Provide the (X, Y) coordinate of the cell's center where the given text is located.  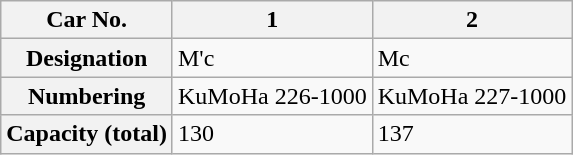
KuMoHa 227-1000 (472, 96)
Capacity (total) (87, 134)
KuMoHa 226-1000 (272, 96)
137 (472, 134)
Designation (87, 58)
Car No. (87, 20)
1 (272, 20)
Mc (472, 58)
130 (272, 134)
Numbering (87, 96)
M'c (272, 58)
2 (472, 20)
